Extract the (x, y) coordinate from the center of the cell holding the provided text.  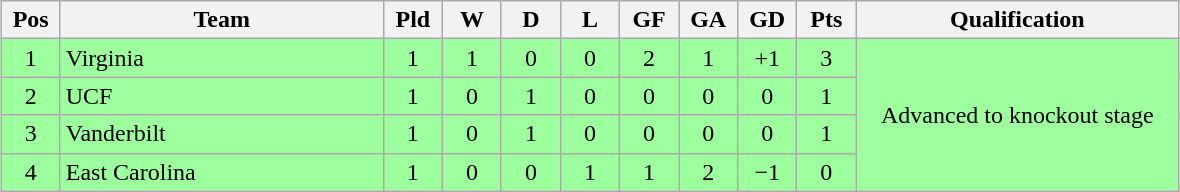
East Carolina (222, 172)
Pld (412, 20)
Pos (30, 20)
GD (768, 20)
GF (650, 20)
−1 (768, 172)
Pts (826, 20)
Advanced to knockout stage (1018, 115)
UCF (222, 96)
4 (30, 172)
D (530, 20)
GA (708, 20)
Qualification (1018, 20)
L (590, 20)
Vanderbilt (222, 134)
+1 (768, 58)
Virginia (222, 58)
W (472, 20)
Team (222, 20)
